Determine the (x, y) coordinate at the center of the cell enclosing the given text.  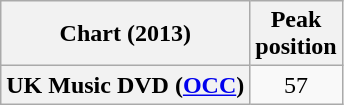
Chart (2013) (126, 34)
57 (296, 85)
UK Music DVD (OCC) (126, 85)
Peakposition (296, 34)
